Locate the cell with the specified text and output its [X, Y] center coordinate. 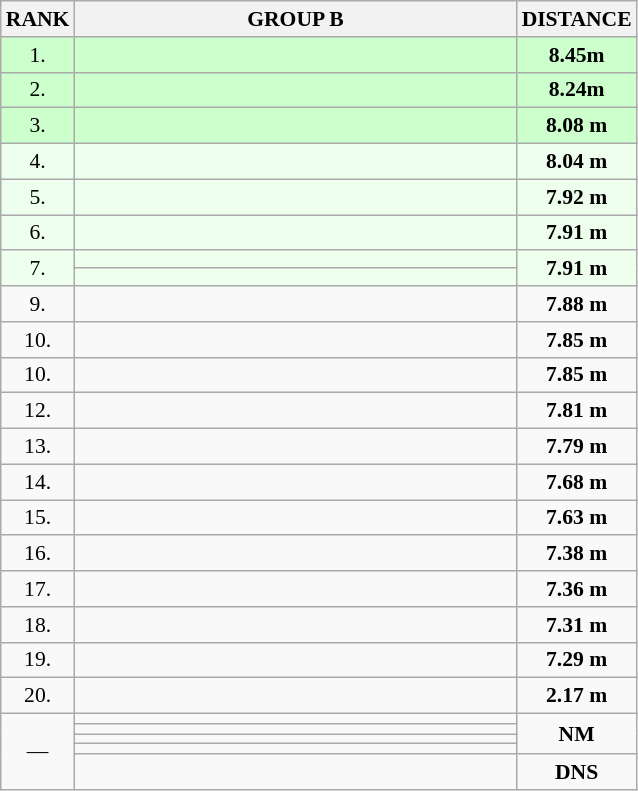
6. [38, 233]
7.88 m [577, 304]
20. [38, 696]
19. [38, 660]
7.79 m [577, 447]
12. [38, 411]
7.92 m [577, 197]
2.17 m [577, 696]
17. [38, 589]
18. [38, 625]
RANK [38, 19]
14. [38, 482]
13. [38, 447]
8.08 m [577, 126]
GROUP B [295, 19]
8.04 m [577, 162]
7.68 m [577, 482]
9. [38, 304]
7.36 m [577, 589]
7.29 m [577, 660]
DISTANCE [577, 19]
7.31 m [577, 625]
5. [38, 197]
8.45m [577, 55]
2. [38, 90]
— [38, 752]
3. [38, 126]
4. [38, 162]
7.38 m [577, 554]
16. [38, 554]
NM [577, 734]
7.81 m [577, 411]
8.24m [577, 90]
7. [38, 269]
7.63 m [577, 518]
DNS [577, 772]
15. [38, 518]
1. [38, 55]
